Return the [x, y] coordinate for the center point of the cell that contains the specified text.  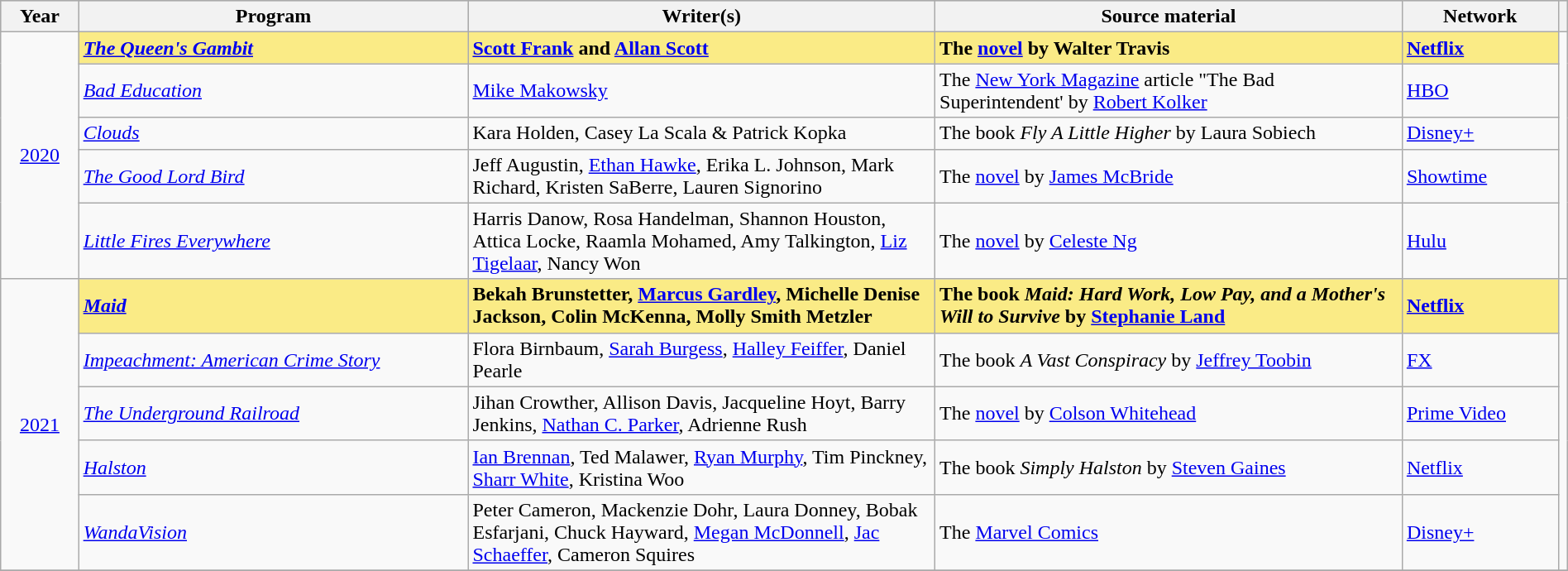
Scott Frank and Allan Scott [701, 48]
Jihan Crowther, Allison Davis, Jacqueline Hoyt, Barry Jenkins, Nathan C. Parker, Adrienne Rush [701, 414]
Flora Birnbaum, Sarah Burgess, Halley Feiffer, Daniel Pearle [701, 359]
Source material [1169, 17]
The book A Vast Conspiracy by Jeffrey Toobin [1169, 359]
Network [1480, 17]
Hulu [1480, 241]
The book Fly A Little Higher by Laura Sobiech [1169, 133]
Bad Education [273, 91]
Kara Holden, Casey La Scala & Patrick Kopka [701, 133]
Writer(s) [701, 17]
2020 [40, 156]
The novel by Celeste Ng [1169, 241]
Maid [273, 306]
Impeachment: American Crime Story [273, 359]
2021 [40, 425]
The novel by Walter Travis [1169, 48]
Jeff Augustin, Ethan Hawke, Erika L. Johnson, Mark Richard, Kristen SaBerre, Lauren Signorino [701, 175]
HBO [1480, 91]
Bekah Brunstetter, Marcus Gardley, Michelle Denise Jackson, Colin McKenna, Molly Smith Metzler [701, 306]
Program [273, 17]
Harris Danow, Rosa Handelman, Shannon Houston, Attica Locke, Raamla Mohamed, Amy Talkington, Liz Tigelaar, Nancy Won [701, 241]
The book Maid: Hard Work, Low Pay, and a Mother's Will to Survive by Stephanie Land [1169, 306]
Halston [273, 467]
Mike Makowsky [701, 91]
Showtime [1480, 175]
The Underground Railroad [273, 414]
The Marvel Comics [1169, 532]
Peter Cameron, Mackenzie Dohr, Laura Donney, Bobak Esfarjani, Chuck Hayward, Megan McDonnell, Jac Schaeffer, Cameron Squires [701, 532]
The New York Magazine article "The Bad Superintendent' by Robert Kolker [1169, 91]
The novel by Colson Whitehead [1169, 414]
The book Simply Halston by Steven Gaines [1169, 467]
Year [40, 17]
The novel by James McBride [1169, 175]
Ian Brennan, Ted Malawer, Ryan Murphy, Tim Pinckney, Sharr White, Kristina Woo [701, 467]
Clouds [273, 133]
The Queen's Gambit [273, 48]
FX [1480, 359]
The Good Lord Bird [273, 175]
WandaVision [273, 532]
Prime Video [1480, 414]
Little Fires Everywhere [273, 241]
